Scan for the cell matching the given text and deliver its [x, y] coordinate at center. 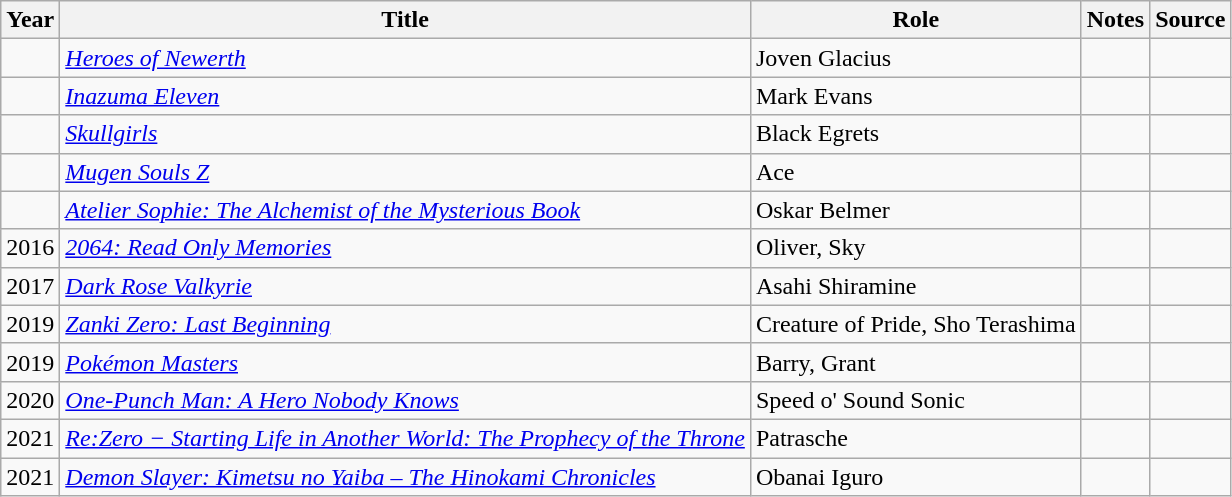
Oskar Belmer [916, 210]
2016 [30, 248]
Year [30, 20]
Obanai Iguro [916, 477]
Pokémon Masters [406, 362]
Atelier Sophie: The Alchemist of the Mysterious Book [406, 210]
Creature of Pride, Sho Terashima [916, 324]
Skullgirls [406, 134]
Demon Slayer: Kimetsu no Yaiba – The Hinokami Chronicles [406, 477]
Mark Evans [916, 96]
2017 [30, 286]
Title [406, 20]
Patrasche [916, 438]
One-Punch Man: A Hero Nobody Knows [406, 400]
Re:Zero − Starting Life in Another World: The Prophecy of the Throne [406, 438]
2020 [30, 400]
Zanki Zero: Last Beginning [406, 324]
Joven Glacius [916, 58]
Asahi Shiramine [916, 286]
Ace [916, 172]
Barry, Grant [916, 362]
Heroes of Newerth [406, 58]
Black Egrets [916, 134]
Inazuma Eleven [406, 96]
Speed o' Sound Sonic [916, 400]
Notes [1115, 20]
Oliver, Sky [916, 248]
2064: Read Only Memories [406, 248]
Role [916, 20]
Mugen Souls Z [406, 172]
Dark Rose Valkyrie [406, 286]
Source [1190, 20]
